Detect which cell encompasses the target text, then output its (X, Y) center coordinate. 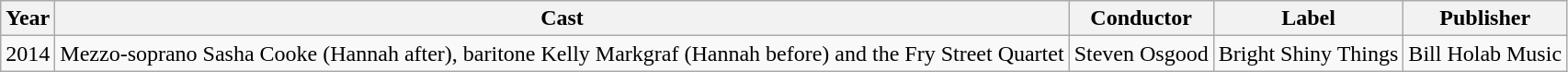
Bill Holab Music (1485, 54)
Publisher (1485, 18)
Label (1309, 18)
2014 (28, 54)
Bright Shiny Things (1309, 54)
Year (28, 18)
Mezzo-soprano Sasha Cooke (Hannah after), baritone Kelly Markgraf (Hannah before) and the Fry Street Quartet (562, 54)
Cast (562, 18)
Steven Osgood (1142, 54)
Conductor (1142, 18)
